For the text-containing cell, return its midpoint in [x, y] coordinate format. 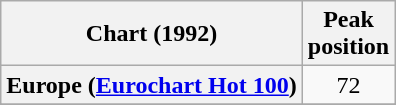
Chart (1992) [152, 34]
72 [348, 85]
Europe (Eurochart Hot 100) [152, 85]
Peakposition [348, 34]
